Capture the cell that displays the provided text and extract its [X, Y] central coordinate. 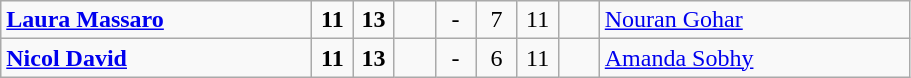
Nicol David [156, 58]
7 [496, 20]
Laura Massaro [156, 20]
Amanda Sobhy [754, 58]
6 [496, 58]
Nouran Gohar [754, 20]
